Output the [X, Y] coordinate of the center of the cell containing the given text.  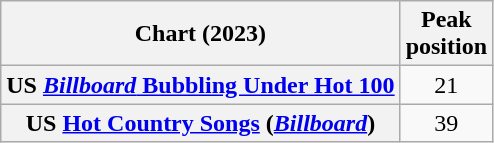
Chart (2023) [200, 34]
Peakposition [446, 34]
21 [446, 85]
39 [446, 123]
US Billboard Bubbling Under Hot 100 [200, 85]
US Hot Country Songs (Billboard) [200, 123]
